Locate the cell with the specified text and output its (x, y) center coordinate. 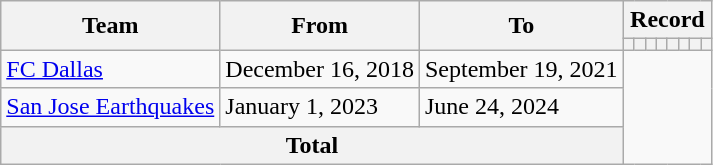
FC Dallas (110, 69)
To (521, 26)
January 1, 2023 (320, 107)
Record (667, 20)
San Jose Earthquakes (110, 107)
September 19, 2021 (521, 69)
Team (110, 26)
Total (312, 145)
From (320, 26)
December 16, 2018 (320, 69)
June 24, 2024 (521, 107)
